Capture the cell that displays the provided text and extract its [x, y] central coordinate. 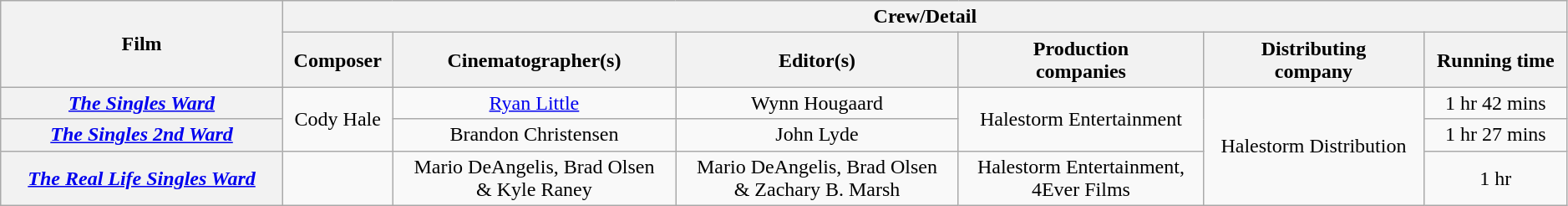
Ryan Little [535, 103]
Halestorm Distribution [1314, 146]
Distributing company [1314, 60]
Cody Hale [337, 119]
Wynn Hougaard [817, 103]
Film [142, 44]
Brandon Christensen [535, 135]
1 hr 42 mins [1495, 103]
1 hr 27 mins [1495, 135]
Halestorm Entertainment, 4Ever Films [1081, 178]
The Singles Ward [142, 103]
Mario DeAngelis, Brad Olsen & Zachary B. Marsh [817, 178]
The Singles 2nd Ward [142, 135]
John Lyde [817, 135]
1 hr [1495, 178]
Running time [1495, 60]
Mario DeAngelis, Brad Olsen & Kyle Raney [535, 178]
The Real Life Singles Ward [142, 178]
Production companies [1081, 60]
Crew/Detail [925, 17]
Halestorm Entertainment [1081, 119]
Composer [337, 60]
Editor(s) [817, 60]
Cinematographer(s) [535, 60]
